Scan for the cell matching the given text and deliver its (x, y) coordinate at center. 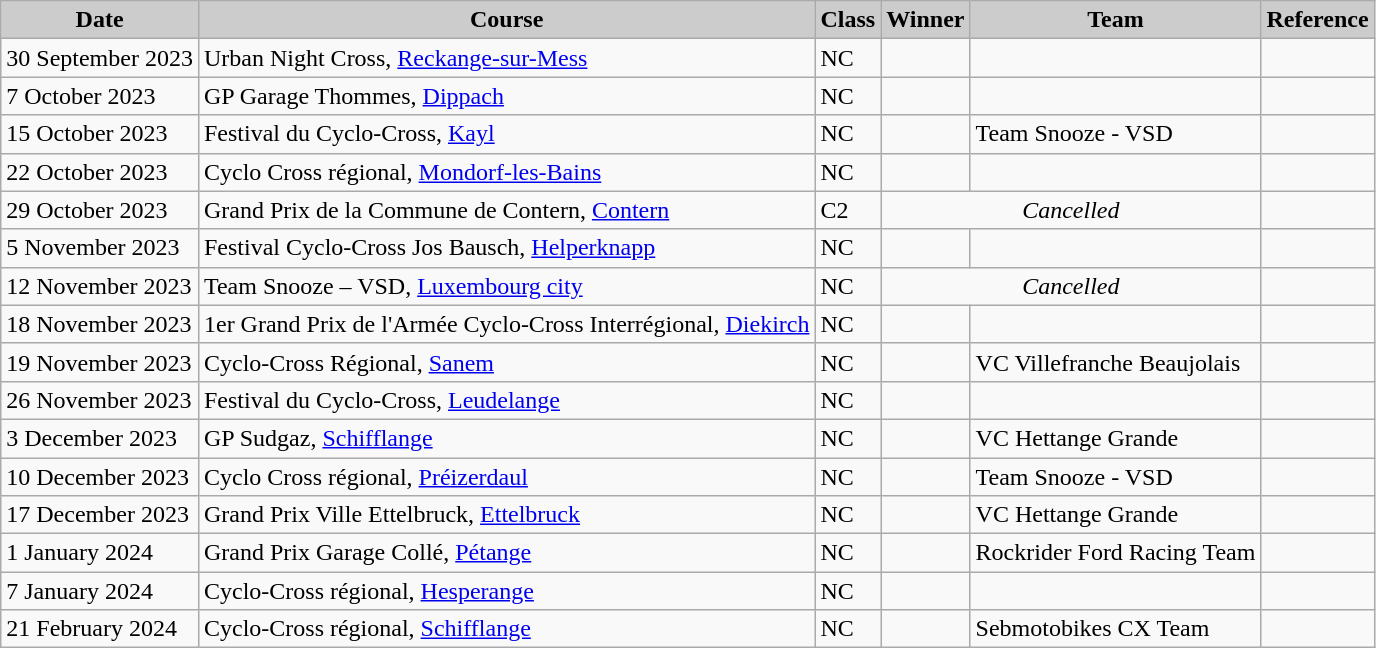
17 December 2023 (100, 515)
Rockrider Ford Racing Team (1116, 553)
Cyclo-Cross Régional, Sanem (506, 362)
Winner (926, 20)
10 December 2023 (100, 477)
Team Snooze – VSD, Luxembourg city (506, 286)
GP Garage Thommes, Dippach (506, 96)
VC Villefranche Beaujolais (1116, 362)
29 October 2023 (100, 210)
22 October 2023 (100, 172)
Cyclo Cross régional, Mondorf-les-Bains (506, 172)
Urban Night Cross, Reckange-sur-Mess (506, 58)
Cyclo-Cross régional, Schifflange (506, 629)
12 November 2023 (100, 286)
7 October 2023 (100, 96)
GP Sudgaz, Schifflange (506, 438)
Grand Prix Ville Ettelbruck, Ettelbruck (506, 515)
Sebmotobikes CX Team (1116, 629)
Festival du Cyclo-Cross, Leudelange (506, 400)
Grand Prix de la Commune de Contern, Contern (506, 210)
15 October 2023 (100, 134)
26 November 2023 (100, 400)
Festival du Cyclo-Cross, Kayl (506, 134)
7 January 2024 (100, 591)
1 January 2024 (100, 553)
Cyclo Cross régional, Préizerdaul (506, 477)
30 September 2023 (100, 58)
Festival Cyclo-Cross Jos Bausch, Helperknapp (506, 248)
3 December 2023 (100, 438)
18 November 2023 (100, 324)
Reference (1318, 20)
1er Grand Prix de l'Armée Cyclo-Cross Interrégional, Diekirch (506, 324)
Class (848, 20)
Cyclo-Cross régional, Hesperange (506, 591)
5 November 2023 (100, 248)
19 November 2023 (100, 362)
21 February 2024 (100, 629)
Team (1116, 20)
Date (100, 20)
Course (506, 20)
C2 (848, 210)
Grand Prix Garage Collé, Pétange (506, 553)
